Find where the given text appears and provide that cell's center as [X, Y] coordinate. 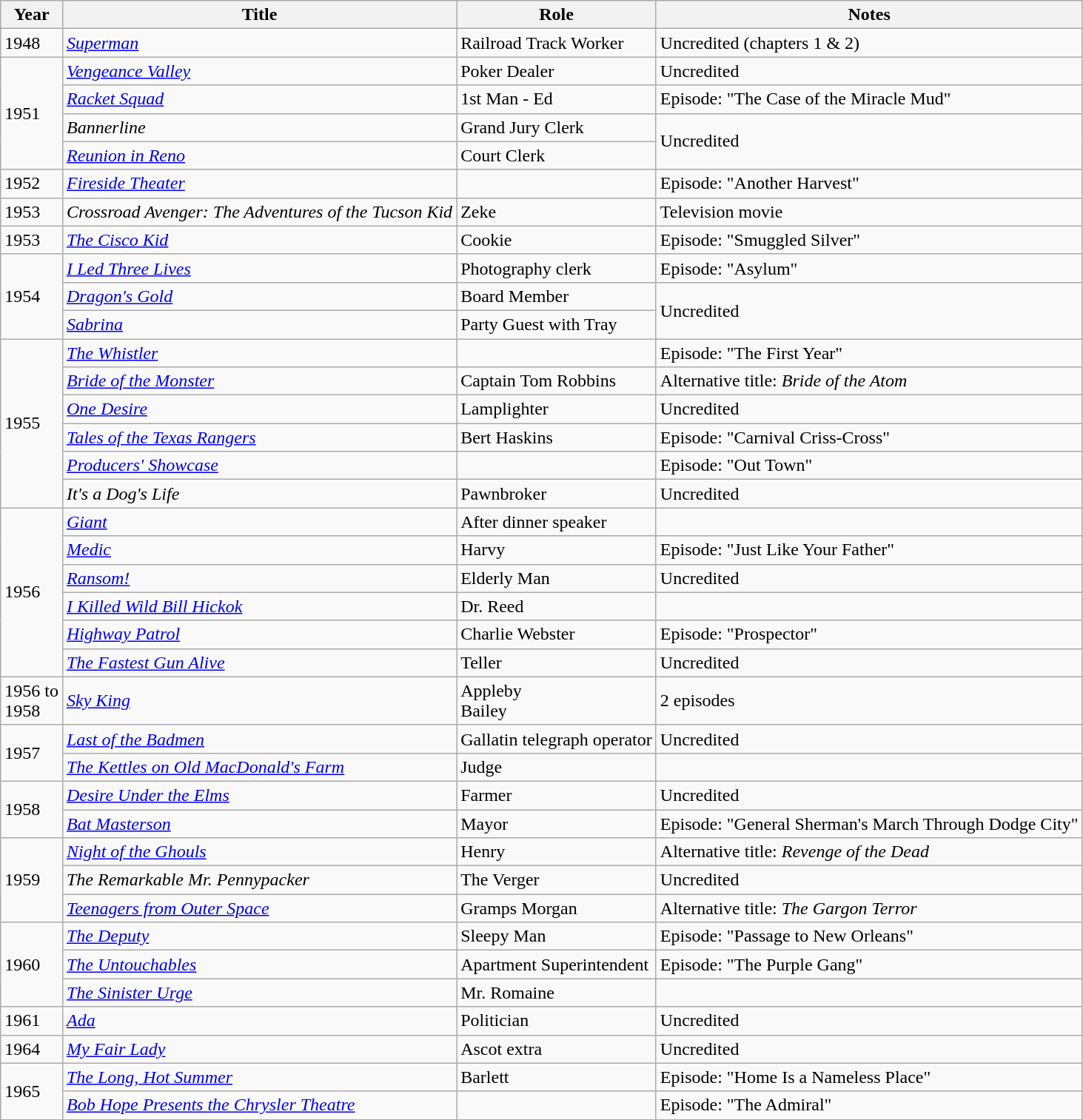
2 episodes [869, 700]
Television movie [869, 212]
Episode: "Smuggled Silver" [869, 240]
Dragon's Gold [259, 296]
Judge [557, 767]
Politician [557, 1021]
Giant [259, 522]
After dinner speaker [557, 522]
Bat Masterson [259, 824]
Teenagers from Outer Space [259, 908]
Title [259, 15]
Producers' Showcase [259, 466]
The Long, Hot Summer [259, 1077]
1964 [32, 1049]
Dr. Reed [557, 606]
Gramps Morgan [557, 908]
Teller [557, 663]
The Deputy [259, 936]
Barlett [557, 1077]
Superman [259, 43]
The Remarkable Mr. Pennypacker [259, 880]
Bob Hope Presents the Chrysler Theatre [259, 1105]
Episode: "The Admiral" [869, 1105]
1955 [32, 423]
Alternative title: Revenge of the Dead [869, 852]
Party Guest with Tray [557, 324]
Episode: "The Case of the Miracle Mud" [869, 99]
Bride of the Monster [259, 381]
Cookie [557, 240]
Court Clerk [557, 155]
Last of the Badmen [259, 739]
Episode: "Home Is a Nameless Place" [869, 1077]
Mr. Romaine [557, 993]
Sabrina [259, 324]
Zeke [557, 212]
Episode: "The First Year" [869, 353]
Henry [557, 852]
My Fair Lady [259, 1049]
ApplebyBailey [557, 700]
Alternative title: Bride of the Atom [869, 381]
Farmer [557, 795]
Crossroad Avenger: The Adventures of the Tucson Kid [259, 212]
1958 [32, 809]
Poker Dealer [557, 71]
Charlie Webster [557, 634]
Fireside Theater [259, 184]
Medic [259, 550]
Reunion in Reno [259, 155]
Grand Jury Clerk [557, 127]
Racket Squad [259, 99]
Role [557, 15]
1951 [32, 113]
I Killed Wild Bill Hickok [259, 606]
The Kettles on Old MacDonald's Farm [259, 767]
One Desire [259, 409]
The Cisco Kid [259, 240]
The Whistler [259, 353]
Episode: "General Sherman's March Through Dodge City" [869, 824]
Episode: "Asylum" [869, 268]
Sky King [259, 700]
Bert Haskins [557, 437]
1954 [32, 296]
Episode: "Just Like Your Father" [869, 550]
Railroad Track Worker [557, 43]
Episode: "Out Town" [869, 466]
Elderly Man [557, 578]
1957 [32, 753]
It's a Dog's Life [259, 494]
Lamplighter [557, 409]
Pawnbroker [557, 494]
Episode: "Another Harvest" [869, 184]
Ransom! [259, 578]
Episode: "Passage to New Orleans" [869, 936]
Gallatin telegraph operator [557, 739]
The Fastest Gun Alive [259, 663]
1965 [32, 1091]
Bannerline [259, 127]
Harvy [557, 550]
Sleepy Man [557, 936]
1956 [32, 592]
1961 [32, 1021]
1952 [32, 184]
Tales of the Texas Rangers [259, 437]
1959 [32, 880]
Year [32, 15]
Ada [259, 1021]
Photography clerk [557, 268]
1948 [32, 43]
Desire Under the Elms [259, 795]
Episode: "Carnival Criss-Cross" [869, 437]
Episode: "The Purple Gang" [869, 965]
Night of the Ghouls [259, 852]
Vengeance Valley [259, 71]
The Untouchables [259, 965]
Uncredited (chapters 1 & 2) [869, 43]
I Led Three Lives [259, 268]
Highway Patrol [259, 634]
1st Man - Ed [557, 99]
Mayor [557, 824]
Notes [869, 15]
Apartment Superintendent [557, 965]
Episode: "Prospector" [869, 634]
Alternative title: The Gargon Terror [869, 908]
The Sinister Urge [259, 993]
Ascot extra [557, 1049]
Captain Tom Robbins [557, 381]
The Verger [557, 880]
1960 [32, 965]
Board Member [557, 296]
1956 to 1958 [32, 700]
